Find where the given text appears and provide that cell's center as (X, Y) coordinate. 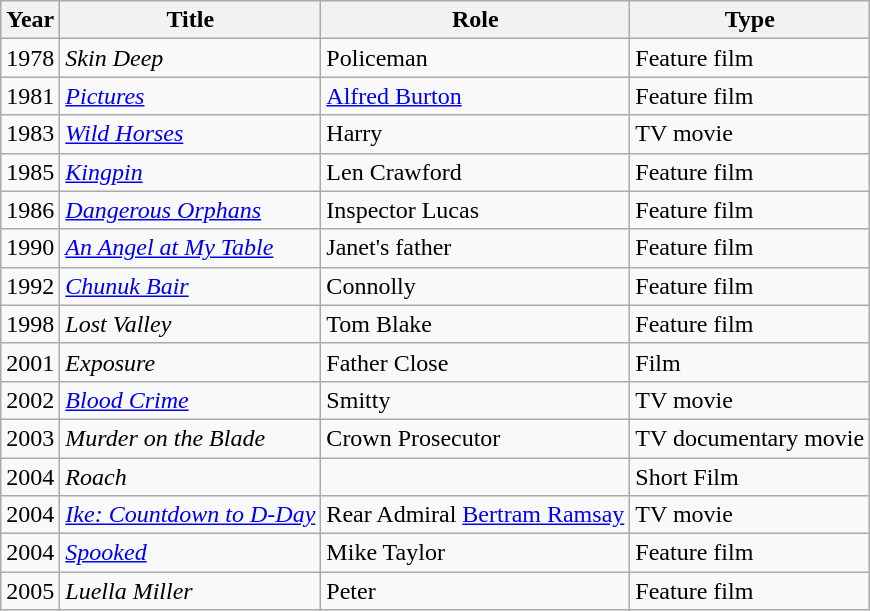
Connolly (476, 286)
Exposure (190, 362)
Chunuk Bair (190, 286)
Type (750, 20)
Year (30, 20)
TV documentary movie (750, 438)
Wild Horses (190, 134)
1990 (30, 248)
1983 (30, 134)
Rear Admiral Bertram Ramsay (476, 515)
Pictures (190, 96)
Janet's father (476, 248)
Kingpin (190, 172)
Murder on the Blade (190, 438)
2001 (30, 362)
Len Crawford (476, 172)
1998 (30, 324)
Father Close (476, 362)
Role (476, 20)
1981 (30, 96)
2005 (30, 591)
Blood Crime (190, 400)
Lost Valley (190, 324)
An Angel at My Table (190, 248)
Ike: Countdown to D-Day (190, 515)
Film (750, 362)
1978 (30, 58)
Smitty (476, 400)
1985 (30, 172)
2003 (30, 438)
Roach (190, 477)
Peter (476, 591)
Short Film (750, 477)
Dangerous Orphans (190, 210)
Inspector Lucas (476, 210)
1986 (30, 210)
Luella Miller (190, 591)
Crown Prosecutor (476, 438)
Policeman (476, 58)
Alfred Burton (476, 96)
Tom Blake (476, 324)
1992 (30, 286)
Harry (476, 134)
Mike Taylor (476, 553)
Skin Deep (190, 58)
Title (190, 20)
2002 (30, 400)
Spooked (190, 553)
